Return (X, Y) of the center of cell containing provided text 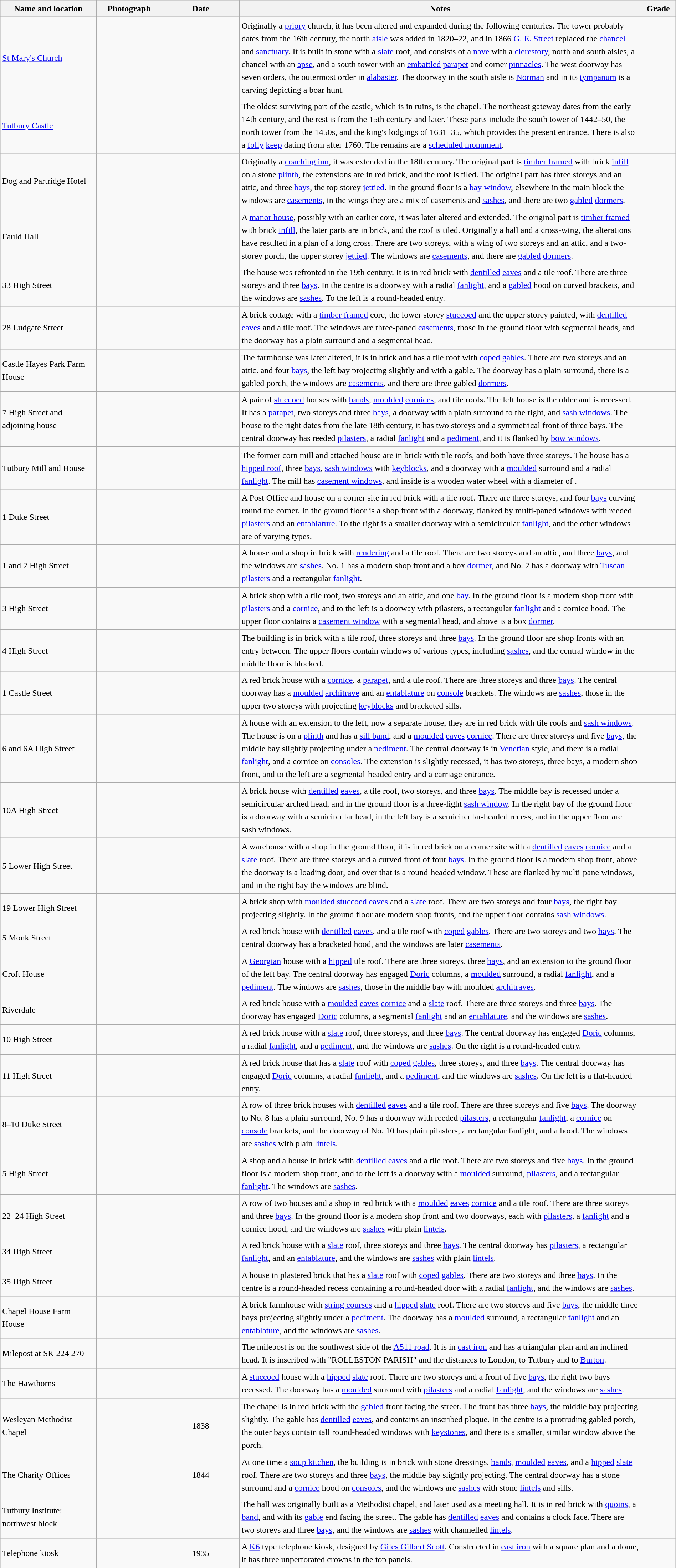
Notes (440, 9)
The Hawthorns (48, 1384)
10 High Street (48, 1040)
Telephone kiosk (48, 1553)
5 Lower High Street (48, 866)
Tutbury Institute: northwest block (48, 1517)
1 Castle Street (48, 694)
Castle Hayes Park Farm House (48, 370)
Grade (658, 9)
4 High Street (48, 651)
Date (201, 9)
1844 (201, 1475)
19 Lower High Street (48, 908)
Dog and Partridge Hotel (48, 181)
1 Duke Street (48, 517)
Wesleyan Methodist Chapel (48, 1426)
Fauld Hall (48, 236)
Croft House (48, 974)
Photograph (129, 9)
6 and 6A High Street (48, 749)
Chapel House Farm House (48, 1318)
Milepost at SK 224 270 (48, 1354)
Tutbury Mill and House (48, 468)
34 High Street (48, 1252)
The Charity Offices (48, 1475)
1838 (201, 1426)
1 and 2 High Street (48, 566)
1935 (201, 1553)
10A High Street (48, 811)
5 Monk Street (48, 938)
Name and location (48, 9)
5 High Street (48, 1173)
3 High Street (48, 609)
St Mary's Church (48, 58)
Tutbury Castle (48, 126)
7 High Street and adjoining house (48, 419)
22–24 High Street (48, 1216)
Riverdale (48, 1010)
35 High Street (48, 1282)
11 High Street (48, 1075)
33 High Street (48, 285)
8–10 Duke Street (48, 1125)
28 Ludgate Street (48, 328)
